Detect which cell encompasses the target text, then output its (x, y) center coordinate. 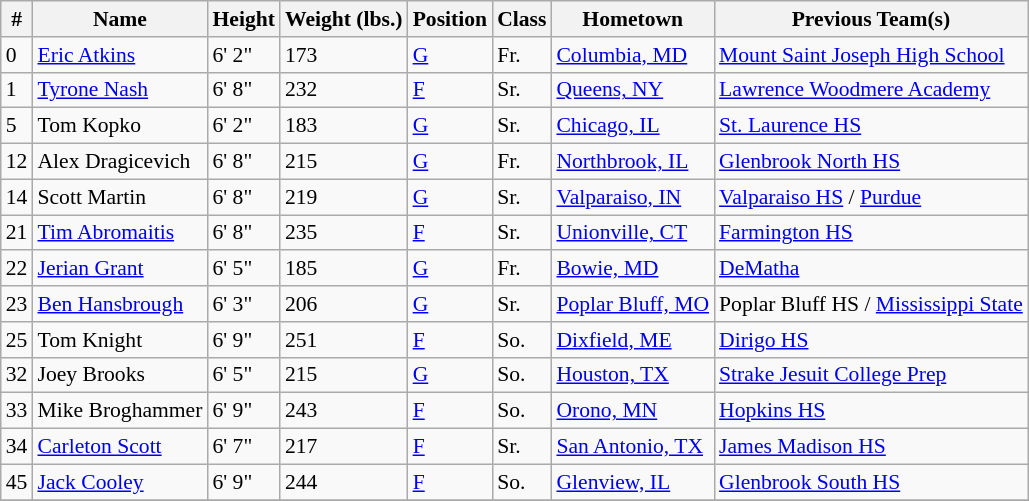
14 (17, 197)
Glenbrook South HS (871, 482)
Jack Cooley (120, 482)
235 (344, 233)
Valparaiso, IN (632, 197)
45 (17, 482)
Tom Knight (120, 340)
21 (17, 233)
Columbia, MD (632, 55)
Class (522, 19)
185 (344, 269)
Queens, NY (632, 90)
James Madison HS (871, 447)
Tyrone Nash (120, 90)
23 (17, 304)
Poplar Bluff, MO (632, 304)
Dirigo HS (871, 340)
Bowie, MD (632, 269)
1 (17, 90)
San Antonio, TX (632, 447)
# (17, 19)
Carleton Scott (120, 447)
Dixfield, ME (632, 340)
Glenbrook North HS (871, 162)
Hometown (632, 19)
Scott Martin (120, 197)
Hopkins HS (871, 411)
Chicago, IL (632, 126)
Position (450, 19)
22 (17, 269)
Mount Saint Joseph High School (871, 55)
Poplar Bluff HS / Mississippi State (871, 304)
Lawrence Woodmere Academy (871, 90)
Joey Brooks (120, 375)
217 (344, 447)
St. Laurence HS (871, 126)
219 (344, 197)
Name (120, 19)
Tom Kopko (120, 126)
Unionville, CT (632, 233)
Eric Atkins (120, 55)
Alex Dragicevich (120, 162)
12 (17, 162)
232 (344, 90)
Glenview, IL (632, 482)
Farmington HS (871, 233)
6' 7" (243, 447)
Mike Broghammer (120, 411)
Northbrook, IL (632, 162)
Weight (lbs.) (344, 19)
173 (344, 55)
33 (17, 411)
Houston, TX (632, 375)
244 (344, 482)
Tim Abromaitis (120, 233)
32 (17, 375)
Height (243, 19)
183 (344, 126)
0 (17, 55)
6' 3" (243, 304)
Ben Hansbrough (120, 304)
243 (344, 411)
Strake Jesuit College Prep (871, 375)
Previous Team(s) (871, 19)
34 (17, 447)
Jerian Grant (120, 269)
251 (344, 340)
Orono, MN (632, 411)
5 (17, 126)
Valparaiso HS / Purdue (871, 197)
25 (17, 340)
206 (344, 304)
DeMatha (871, 269)
